Locate the cell with the specified text and output its [X, Y] center coordinate. 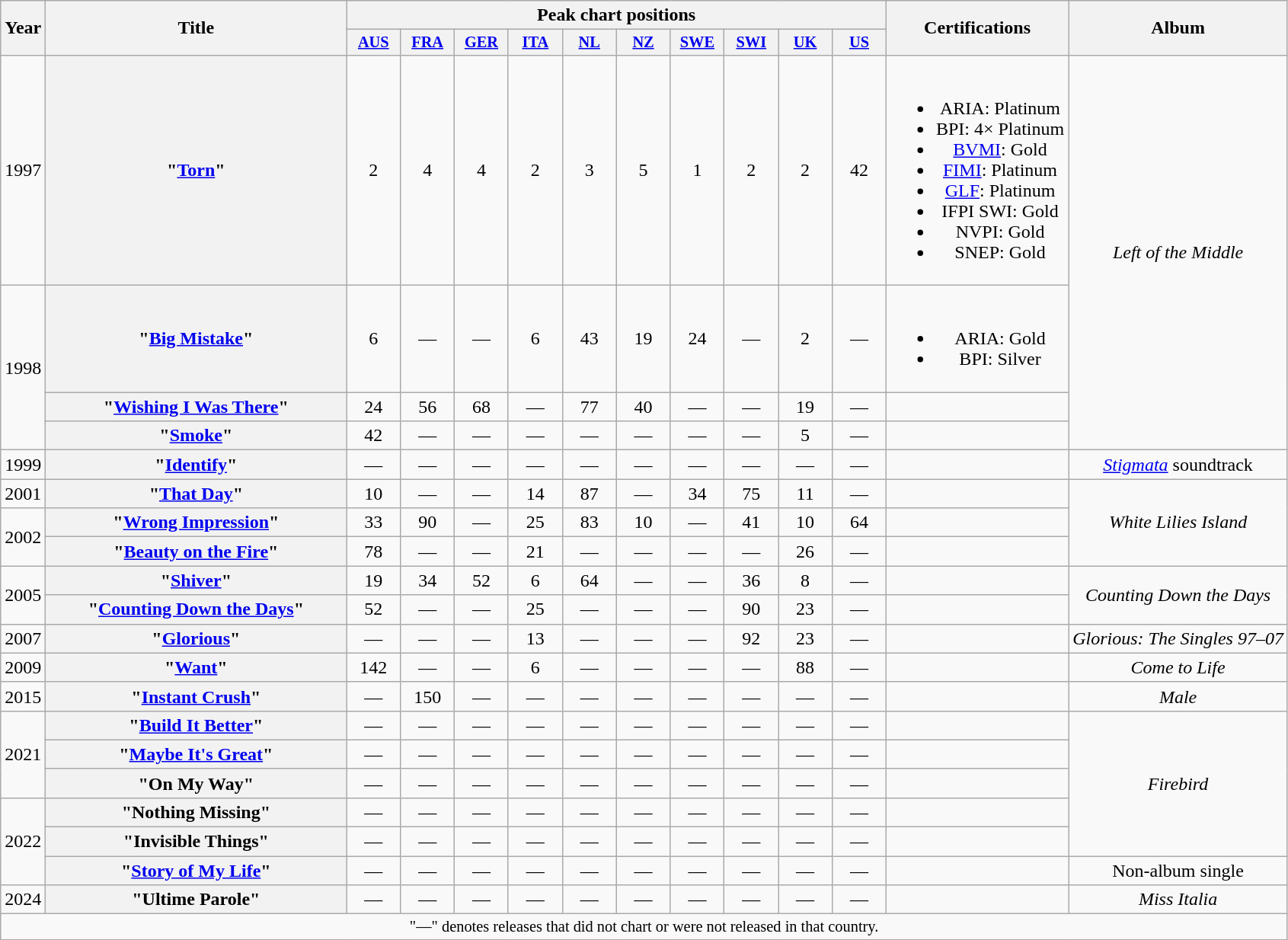
Title [197, 28]
ARIA: PlatinumBPI: 4× PlatinumBVMI: GoldFIMI: PlatinumGLF: PlatinumIFPI SWI: GoldNVPI: GoldSNEP: Gold [976, 170]
"Big Mistake" [197, 339]
"Torn" [197, 170]
US [859, 43]
ARIA: GoldBPI: Silver [976, 339]
2001 [23, 494]
Counting Down the Days [1178, 595]
43 [590, 339]
"Nothing Missing" [197, 812]
78 [373, 552]
Male [1178, 696]
77 [590, 407]
"Wrong Impression" [197, 523]
92 [751, 638]
SWE [698, 43]
68 [481, 407]
2022 [23, 841]
"Build It Better" [197, 725]
Non-album single [1178, 871]
41 [751, 523]
1999 [23, 465]
"Smoke" [197, 436]
83 [590, 523]
75 [751, 494]
1 [698, 170]
Firebird [1178, 783]
Left of the Middle [1178, 252]
FRA [428, 43]
GER [481, 43]
Glorious: The Singles 97–07 [1178, 638]
11 [806, 494]
Stigmata soundtrack [1178, 465]
NL [590, 43]
13 [535, 638]
"Invisible Things" [197, 842]
Year [23, 28]
2021 [23, 754]
SWI [751, 43]
2015 [23, 696]
1997 [23, 170]
56 [428, 407]
2009 [23, 667]
87 [590, 494]
2002 [23, 537]
150 [428, 696]
NZ [643, 43]
"Wishing I Was There" [197, 407]
2024 [23, 900]
21 [535, 552]
"Shiver" [197, 580]
"—" denotes releases that did not chart or were not released in that country. [644, 927]
Certifications [976, 28]
"That Day" [197, 494]
2007 [23, 638]
Come to Life [1178, 667]
Peak chart positions [617, 15]
UK [806, 43]
"Instant Crush" [197, 696]
33 [373, 523]
"Identify" [197, 465]
2005 [23, 595]
"Maybe It's Great" [197, 754]
Miss Italia [1178, 900]
"Beauty on the Fire" [197, 552]
ITA [535, 43]
40 [643, 407]
3 [590, 170]
"Glorious" [197, 638]
"Want" [197, 667]
142 [373, 667]
"On My Way" [197, 783]
"Ultime Parole" [197, 900]
88 [806, 667]
14 [535, 494]
8 [806, 580]
36 [751, 580]
26 [806, 552]
"Counting Down the Days" [197, 609]
White Lilies Island [1178, 523]
1998 [23, 368]
Album [1178, 28]
"Story of My Life" [197, 871]
AUS [373, 43]
